Provide the (x, y) coordinate of the cell's center where the given text is located.  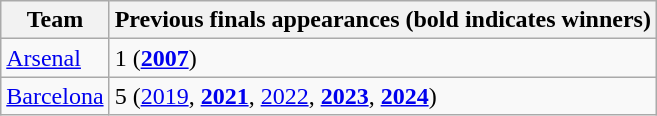
5 (2019, 2021, 2022, 2023, 2024) (382, 96)
Barcelona (55, 96)
Previous finals appearances (bold indicates winners) (382, 20)
Arsenal (55, 58)
1 (2007) (382, 58)
Team (55, 20)
